Output the (x, y) coordinate of the center of the cell containing the given text.  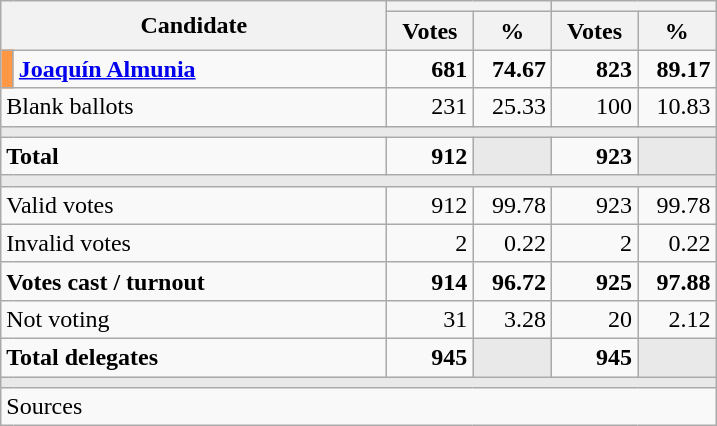
681 (430, 69)
Candidate (194, 26)
74.67 (512, 69)
231 (430, 107)
823 (594, 69)
Joaquín Almunia (200, 69)
3.28 (512, 319)
97.88 (678, 281)
25.33 (512, 107)
31 (430, 319)
100 (594, 107)
925 (594, 281)
Total delegates (194, 357)
Valid votes (194, 205)
20 (594, 319)
96.72 (512, 281)
Votes cast / turnout (194, 281)
10.83 (678, 107)
914 (430, 281)
Not voting (194, 319)
Sources (358, 407)
89.17 (678, 69)
2.12 (678, 319)
Blank ballots (194, 107)
Invalid votes (194, 243)
Total (194, 156)
